Pinpoint the cell where the given text exists, returning its [X, Y] midpoint coordinate. 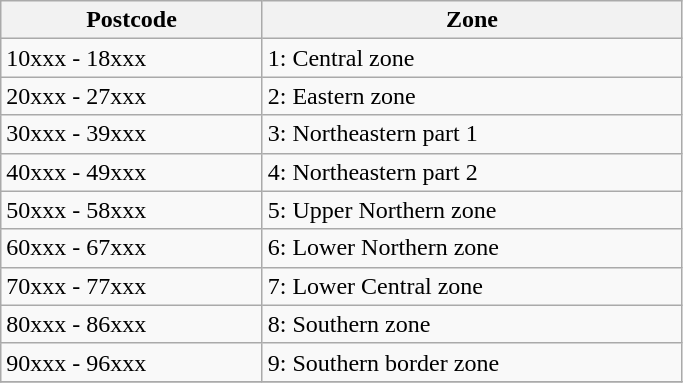
7: Lower Central zone [472, 286]
9: Southern border zone [472, 362]
30xxx - 39xxx [132, 134]
50xxx - 58xxx [132, 210]
3: Northeastern part 1 [472, 134]
Postcode [132, 20]
5: Upper Northern zone [472, 210]
4: Northeastern part 2 [472, 172]
40xxx - 49xxx [132, 172]
80xxx - 86xxx [132, 324]
10xxx - 18xxx [132, 58]
70xxx - 77xxx [132, 286]
90xxx - 96xxx [132, 362]
1: Central zone [472, 58]
60xxx - 67xxx [132, 248]
20xxx - 27xxx [132, 96]
Zone [472, 20]
8: Southern zone [472, 324]
6: Lower Northern zone [472, 248]
2: Eastern zone [472, 96]
